Find where the given text appears and provide that cell's center as (X, Y) coordinate. 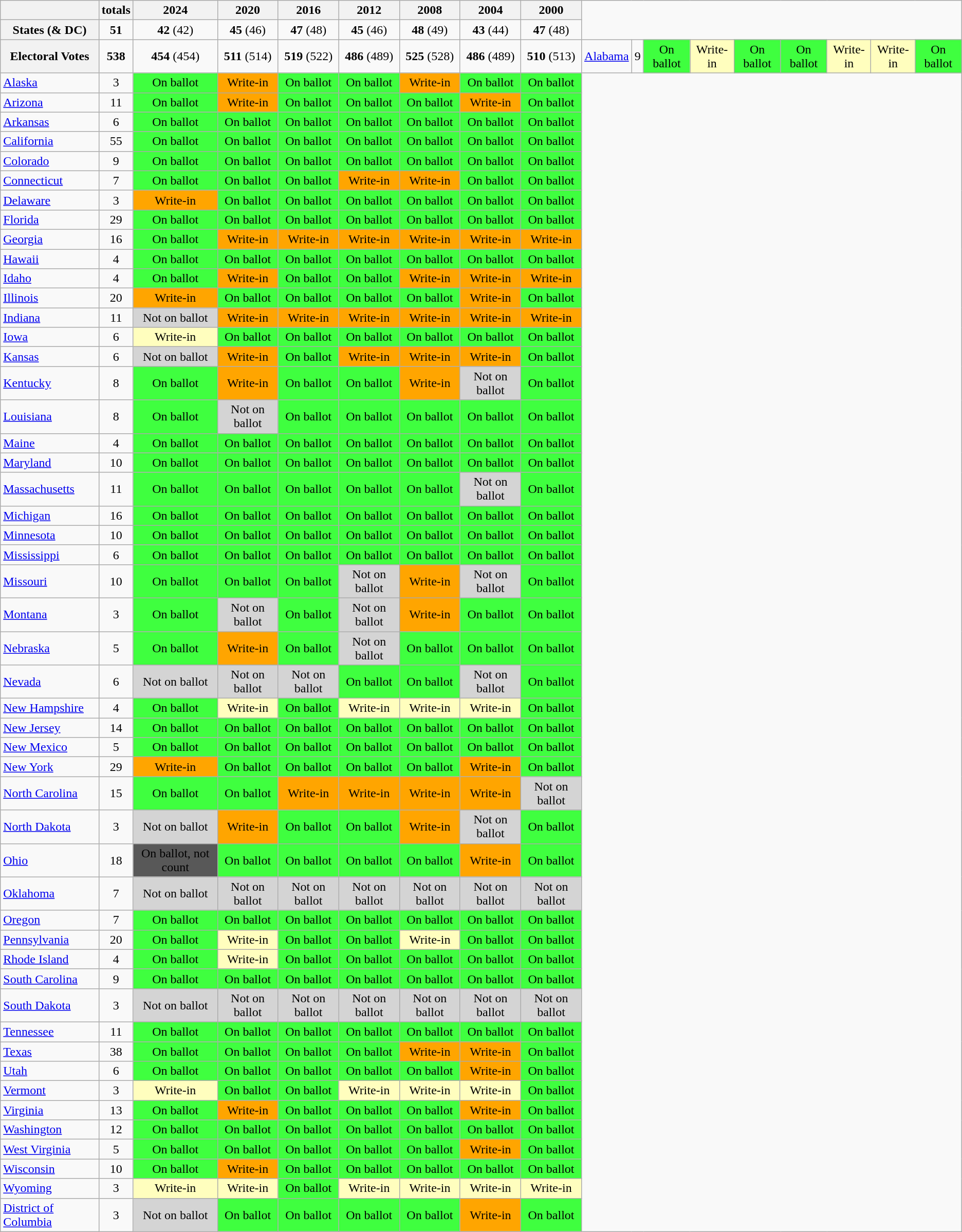
Kansas (50, 357)
525 (528) (430, 57)
Alabama (607, 57)
Colorado (50, 161)
Kentucky (50, 383)
Utah (50, 1071)
Nevada (50, 682)
Florida (50, 219)
18 (116, 860)
538 (116, 57)
2012 (369, 10)
Illinois (50, 298)
2000 (551, 10)
511 (514) (248, 57)
2020 (248, 10)
Oklahoma (50, 893)
13 (116, 1110)
510 (513) (551, 57)
Wyoming (50, 1188)
15 (116, 794)
States (& DC) (50, 30)
Massachusetts (50, 489)
Connecticut (50, 180)
Arkansas (50, 122)
Idaho (50, 279)
On ballot, not count (175, 860)
2024 (175, 10)
North Dakota (50, 826)
Georgia (50, 239)
Washington (50, 1130)
Texas (50, 1051)
2008 (430, 10)
48 (49) (430, 30)
West Virginia (50, 1149)
2016 (308, 10)
New York (50, 767)
Maine (50, 443)
2004 (490, 10)
South Dakota (50, 1005)
42 (42) (175, 30)
454 (454) (175, 57)
Hawaii (50, 259)
12 (116, 1130)
Arizona (50, 102)
519 (522) (308, 57)
Michigan (50, 516)
New Hampshire (50, 708)
totals (116, 10)
North Carolina (50, 794)
Iowa (50, 337)
Alaska (50, 83)
Tennessee (50, 1032)
Oregon (50, 920)
District of Columbia (50, 1215)
California (50, 141)
Montana (50, 615)
Missouri (50, 581)
Delaware (50, 200)
Minnesota (50, 535)
Pennsylvania (50, 940)
Electoral Votes (50, 57)
New Jersey (50, 728)
Vermont (50, 1091)
Mississippi (50, 555)
South Carolina (50, 979)
43 (44) (490, 30)
Indiana (50, 318)
14 (116, 728)
Ohio (50, 860)
Virginia (50, 1110)
Nebraska (50, 648)
Louisiana (50, 416)
Rhode Island (50, 959)
New Mexico (50, 747)
55 (116, 141)
51 (116, 30)
Wisconsin (50, 1169)
Maryland (50, 463)
38 (116, 1051)
